Detect which cell encompasses the target text, then output its [X, Y] center coordinate. 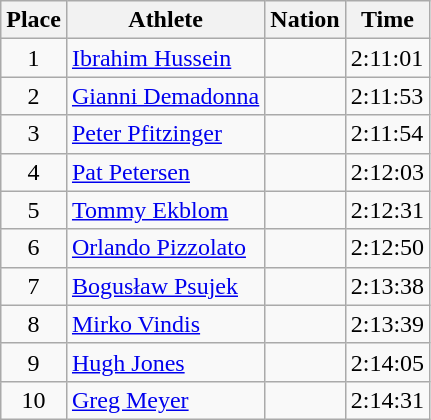
2 [34, 96]
Peter Pfitzinger [165, 134]
2:11:53 [387, 96]
Pat Petersen [165, 172]
Orlando Pizzolato [165, 248]
2:13:39 [387, 324]
Ibrahim Hussein [165, 58]
8 [34, 324]
Bogusław Psujek [165, 286]
Greg Meyer [165, 400]
Tommy Ekblom [165, 210]
2:14:05 [387, 362]
3 [34, 134]
Time [387, 20]
Hugh Jones [165, 362]
9 [34, 362]
4 [34, 172]
1 [34, 58]
6 [34, 248]
2:12:03 [387, 172]
2:12:31 [387, 210]
2:11:01 [387, 58]
2:13:38 [387, 286]
2:12:50 [387, 248]
5 [34, 210]
2:11:54 [387, 134]
Gianni Demadonna [165, 96]
Nation [305, 20]
10 [34, 400]
Place [34, 20]
7 [34, 286]
Mirko Vindis [165, 324]
2:14:31 [387, 400]
Athlete [165, 20]
